From the cell containing the given text, extract its center point as (x, y) coordinate. 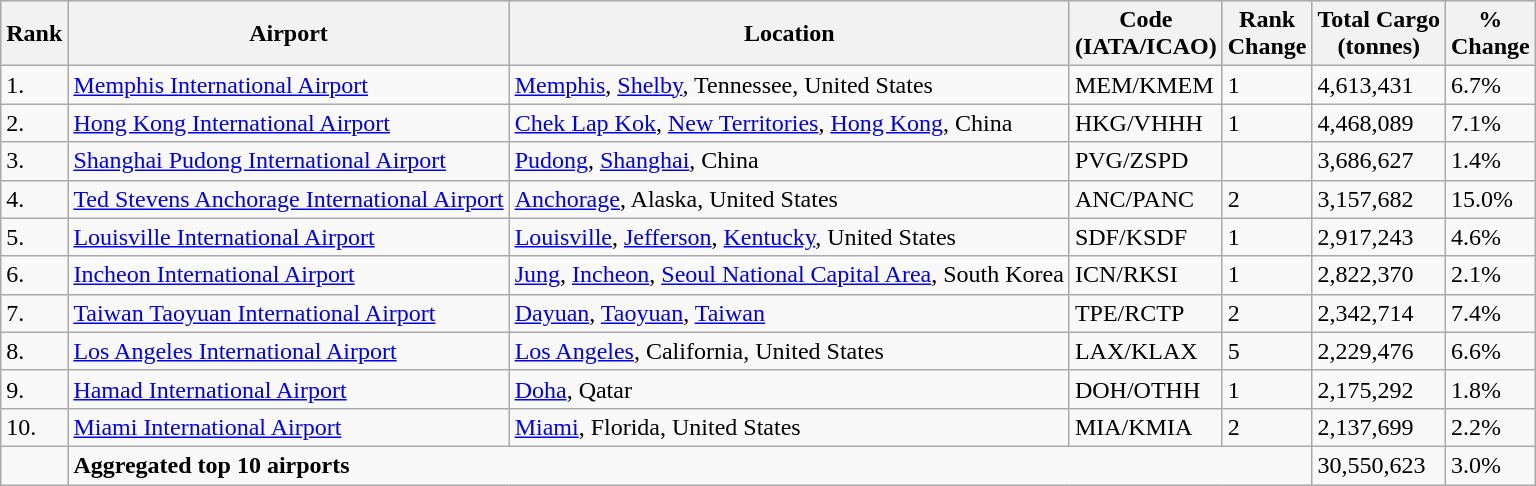
Aggregated top 10 airports (690, 465)
2.1% (1491, 275)
TPE/RCTP (1146, 313)
Los Angeles International Airport (288, 351)
Hamad International Airport (288, 389)
5. (34, 237)
7.1% (1491, 123)
Louisville International Airport (288, 237)
Hong Kong International Airport (288, 123)
ANC/PANC (1146, 199)
3.0% (1491, 465)
4,613,431 (1379, 85)
Total Cargo(tonnes) (1379, 34)
PVG/ZSPD (1146, 161)
Dayuan, Taoyuan, Taiwan (789, 313)
Miami International Airport (288, 427)
Incheon International Airport (288, 275)
Jung, Incheon, Seoul National Capital Area, South Korea (789, 275)
LAX/KLAX (1146, 351)
6.6% (1491, 351)
1. (34, 85)
4,468,089 (1379, 123)
1.4% (1491, 161)
8. (34, 351)
Los Angeles, California, United States (789, 351)
Pudong, Shanghai, China (789, 161)
6. (34, 275)
Rank (34, 34)
6.7% (1491, 85)
Shanghai Pudong International Airport (288, 161)
3. (34, 161)
2,229,476 (1379, 351)
1.8% (1491, 389)
Airport (288, 34)
%Change (1491, 34)
2,342,714 (1379, 313)
4. (34, 199)
Location (789, 34)
Chek Lap Kok, New Territories, Hong Kong, China (789, 123)
9. (34, 389)
Louisville, Jefferson, Kentucky, United States (789, 237)
Doha, Qatar (789, 389)
2,175,292 (1379, 389)
5 (1267, 351)
2,137,699 (1379, 427)
2. (34, 123)
7.4% (1491, 313)
2,822,370 (1379, 275)
10. (34, 427)
MIA/KMIA (1146, 427)
Anchorage, Alaska, United States (789, 199)
7. (34, 313)
MEM/KMEM (1146, 85)
2,917,243 (1379, 237)
ICN/RKSI (1146, 275)
3,157,682 (1379, 199)
3,686,627 (1379, 161)
30,550,623 (1379, 465)
2.2% (1491, 427)
Miami, Florida, United States (789, 427)
4.6% (1491, 237)
15.0% (1491, 199)
Memphis, Shelby, Tennessee, United States (789, 85)
Code(IATA/ICAO) (1146, 34)
Ted Stevens Anchorage International Airport (288, 199)
RankChange (1267, 34)
SDF/KSDF (1146, 237)
Taiwan Taoyuan International Airport (288, 313)
DOH/OTHH (1146, 389)
Memphis International Airport (288, 85)
HKG/VHHH (1146, 123)
